Determine the (X, Y) coordinate at the center of the cell enclosing the given text.  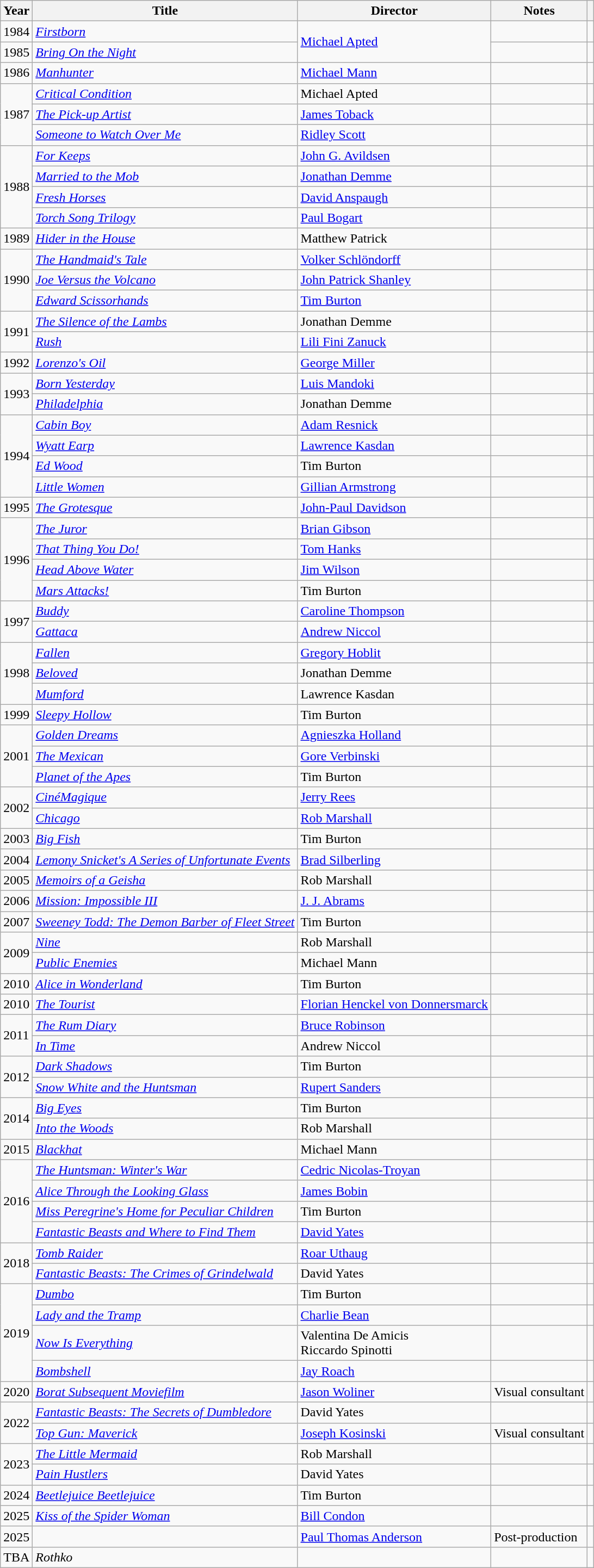
Director (394, 11)
Firstborn (165, 32)
Blackhat (165, 1149)
2024 (16, 1495)
1988 (16, 187)
That Thing You Do! (165, 549)
2023 (16, 1464)
Bill Condon (394, 1516)
For Keeps (165, 156)
Joseph Kosinski (394, 1433)
The Little Mermaid (165, 1454)
Year (16, 11)
1994 (16, 456)
The Rum Diary (165, 1025)
John-Paul Davidson (394, 507)
Fantastic Beasts: The Secrets of Dumbledore (165, 1412)
Volker Schlöndorff (394, 259)
1990 (16, 280)
2004 (16, 859)
1987 (16, 114)
Big Eyes (165, 1108)
Pain Hustlers (165, 1474)
Title (165, 11)
Chicago (165, 818)
Head Above Water (165, 569)
1991 (16, 332)
Mars Attacks! (165, 590)
Jay Roach (394, 1371)
Gattaca (165, 632)
Lili Fini Zanuck (394, 342)
Critical Condition (165, 94)
Fantastic Beasts: The Crimes of Grindelwald (165, 1274)
Ed Wood (165, 466)
Golden Dreams (165, 735)
CinéMagique (165, 797)
Gillian Armstrong (394, 487)
Adam Resnick (394, 425)
Jim Wilson (394, 569)
The Tourist (165, 1005)
Snow White and the Huntsman (165, 1087)
Charlie Bean (394, 1315)
2015 (16, 1149)
Born Yesterday (165, 383)
James Toback (394, 114)
John G. Avildsen (394, 156)
2022 (16, 1423)
Cabin Boy (165, 425)
Wyatt Earp (165, 445)
Joe Versus the Volcano (165, 280)
Memoirs of a Geisha (165, 880)
2001 (16, 756)
Lady and the Tramp (165, 1315)
1998 (16, 673)
Mumford (165, 694)
Mission: Impossible III (165, 901)
Hider in the House (165, 238)
1997 (16, 622)
Borat Subsequent Moviefilm (165, 1392)
Caroline Thompson (394, 611)
2014 (16, 1118)
Sweeney Todd: The Demon Barber of Fleet Street (165, 922)
Cedric Nicolas-Troyan (394, 1170)
Notes (540, 11)
Brad Silberling (394, 859)
Philadelphia (165, 404)
Someone to Watch Over Me (165, 135)
Roar Uthaug (394, 1253)
Fallen (165, 653)
Valentina De AmicisRiccardo Spinotti (394, 1343)
2020 (16, 1392)
Post-production (540, 1536)
The Huntsman: Winter's War (165, 1170)
Alice in Wonderland (165, 984)
2011 (16, 1036)
Miss Peregrine's Home for Peculiar Children (165, 1211)
The Mexican (165, 756)
2019 (16, 1333)
1995 (16, 507)
Bruce Robinson (394, 1025)
Manhunter (165, 73)
Bring On the Night (165, 52)
1992 (16, 363)
The Pick-up Artist (165, 114)
The Juror (165, 528)
Into the Woods (165, 1129)
Bombshell (165, 1371)
1985 (16, 52)
TBA (16, 1557)
Beetlejuice Beetlejuice (165, 1495)
Torch Song Trilogy (165, 218)
Planet of the Apes (165, 777)
Lorenzo's Oil (165, 363)
Jerry Rees (394, 797)
Buddy (165, 611)
In Time (165, 1046)
2018 (16, 1263)
Public Enemies (165, 963)
Tom Hanks (394, 549)
Florian Henckel von Donnersmarck (394, 1005)
The Handmaid's Tale (165, 259)
Tomb Raider (165, 1253)
2002 (16, 808)
Paul Bogart (394, 218)
Fresh Horses (165, 197)
1993 (16, 394)
J. J. Abrams (394, 901)
Big Fish (165, 839)
Little Women (165, 487)
Rothko (165, 1557)
Matthew Patrick (394, 238)
John Patrick Shanley (394, 280)
2006 (16, 901)
Beloved (165, 673)
Nine (165, 943)
2016 (16, 1201)
Agnieszka Holland (394, 735)
Now Is Everything (165, 1343)
2012 (16, 1077)
Dumbo (165, 1294)
Rupert Sanders (394, 1087)
Fantastic Beasts and Where to Find Them (165, 1232)
Gregory Hoblit (394, 653)
Ridley Scott (394, 135)
1999 (16, 715)
The Silence of the Lambs (165, 321)
Kiss of the Spider Woman (165, 1516)
Jason Woliner (394, 1392)
Brian Gibson (394, 528)
George Miller (394, 363)
1989 (16, 238)
1984 (16, 32)
David Anspaugh (394, 197)
Top Gun: Maverick (165, 1433)
Dark Shadows (165, 1067)
Luis Mandoki (394, 383)
2007 (16, 922)
1986 (16, 73)
Alice Through the Looking Glass (165, 1191)
James Bobin (394, 1191)
Lemony Snicket's A Series of Unfortunate Events (165, 859)
Edward Scissorhands (165, 301)
2005 (16, 880)
2003 (16, 839)
The Grotesque (165, 507)
Married to the Mob (165, 176)
Paul Thomas Anderson (394, 1536)
1996 (16, 559)
Rush (165, 342)
Gore Verbinski (394, 756)
2009 (16, 953)
Sleepy Hollow (165, 715)
